Extract the [x, y] coordinate from the center of the cell holding the provided text.  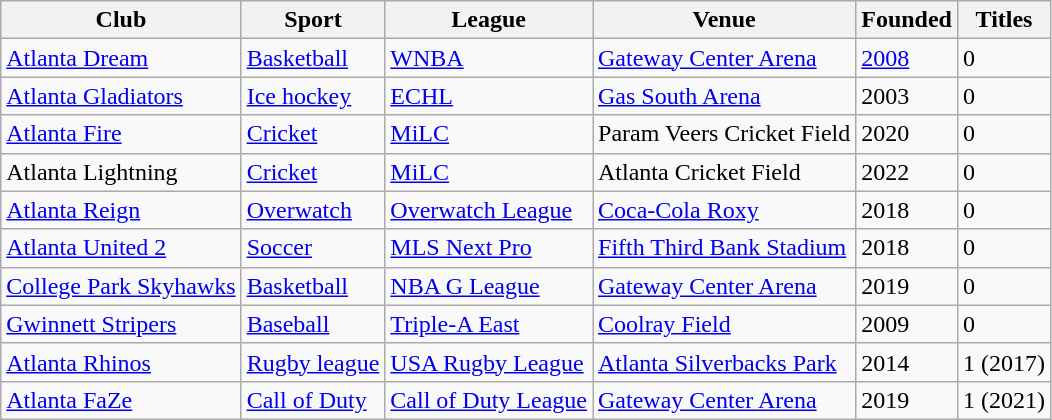
Club [121, 20]
2020 [907, 134]
2022 [907, 172]
MLS Next Pro [489, 248]
Atlanta Fire [121, 134]
Coolray Field [724, 324]
1 (2021) [1004, 400]
Coca-Cola Roxy [724, 210]
Atlanta Dream [121, 58]
Gwinnett Stripers [121, 324]
Founded [907, 20]
Triple-A East [489, 324]
1 (2017) [1004, 362]
Sport [313, 20]
Rugby league [313, 362]
League [489, 20]
NBA G League [489, 286]
WNBA [489, 58]
Overwatch [313, 210]
Atlanta Lightning [121, 172]
Call of Duty League [489, 400]
Soccer [313, 248]
Venue [724, 20]
2009 [907, 324]
Fifth Third Bank Stadium [724, 248]
Ice hockey [313, 96]
ECHL [489, 96]
USA Rugby League [489, 362]
Atlanta United 2 [121, 248]
2014 [907, 362]
Titles [1004, 20]
2003 [907, 96]
Baseball [313, 324]
Atlanta Silverbacks Park [724, 362]
Gas South Arena [724, 96]
Overwatch League [489, 210]
Param Veers Cricket Field [724, 134]
Atlanta Rhinos [121, 362]
College Park Skyhawks [121, 286]
Atlanta Reign [121, 210]
2008 [907, 58]
Call of Duty [313, 400]
Atlanta FaZe [121, 400]
Atlanta Cricket Field [724, 172]
Atlanta Gladiators [121, 96]
